Return [X, Y] of the center of cell containing provided text 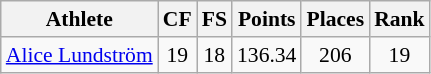
Alice Lundström [80, 55]
FS [214, 19]
Points [266, 19]
Places [335, 19]
Rank [400, 19]
18 [214, 55]
Athlete [80, 19]
206 [335, 55]
136.34 [266, 55]
CF [178, 19]
